From the cell containing the given text, extract its center point as [X, Y] coordinate. 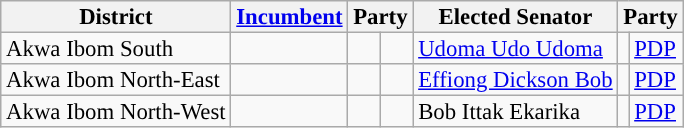
Bob Ittak Ekarika [516, 112]
Akwa Ibom North-West [116, 112]
District [116, 17]
Akwa Ibom North-East [116, 80]
Elected Senator [516, 17]
Incumbent [290, 17]
Akwa Ibom South [116, 49]
Udoma Udo Udoma [516, 49]
Effiong Dickson Bob [516, 80]
